Pinpoint the cell where the given text exists, returning its [X, Y] midpoint coordinate. 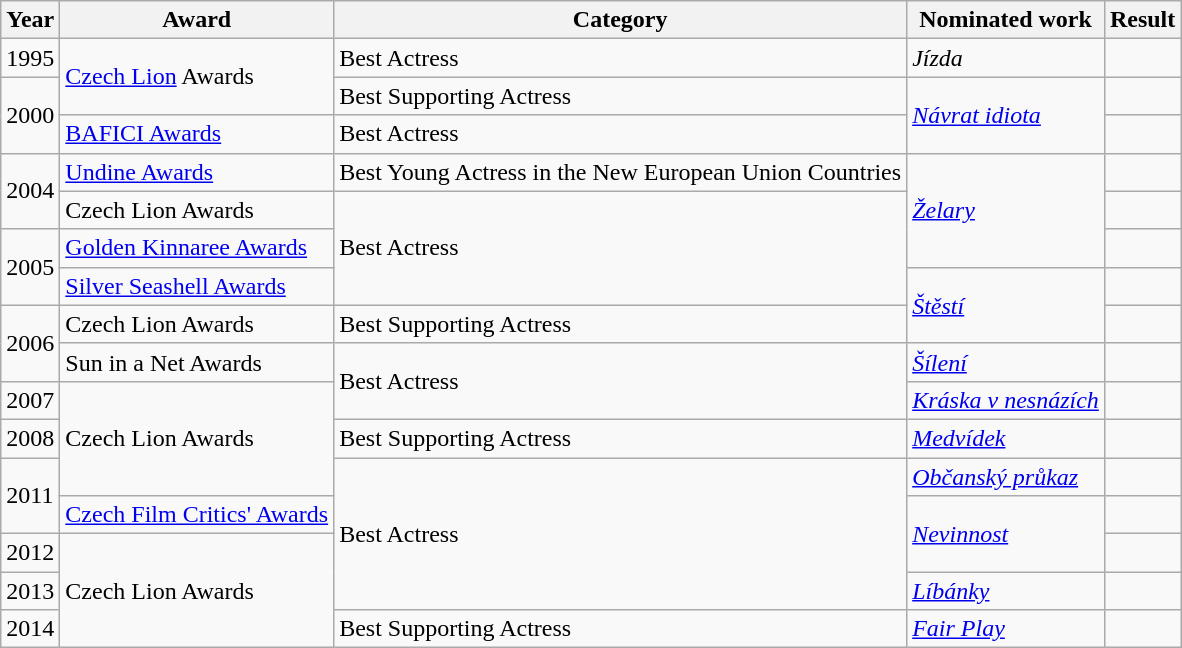
2011 [30, 496]
Best Young Actress in the New European Union Countries [620, 172]
Štěstí [1006, 305]
2007 [30, 400]
2008 [30, 438]
Šílení [1006, 362]
BAFICI Awards [197, 134]
Result [1142, 20]
Czech Film Critics' Awards [197, 515]
Občanský průkaz [1006, 477]
Award [197, 20]
Líbánky [1006, 591]
Návrat idiota [1006, 115]
Jízda [1006, 58]
2005 [30, 267]
2013 [30, 591]
Nevinnost [1006, 534]
Želary [1006, 210]
Sun in a Net Awards [197, 362]
1995 [30, 58]
2006 [30, 343]
2000 [30, 115]
2014 [30, 629]
Golden Kinnaree Awards [197, 248]
Undine Awards [197, 172]
Silver Seashell Awards [197, 286]
Medvídek [1006, 438]
2004 [30, 191]
Kráska v nesnázích [1006, 400]
Fair Play [1006, 629]
Nominated work [1006, 20]
Year [30, 20]
Category [620, 20]
2012 [30, 553]
